Identify which cell holds the provided text, then report its (x, y) central coordinate. 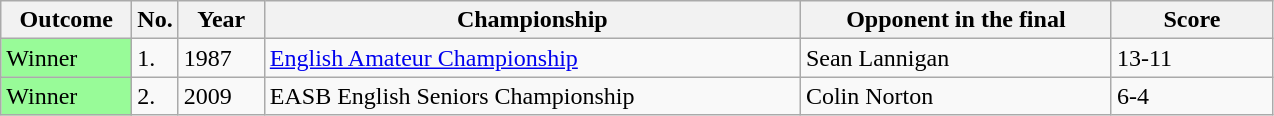
2009 (221, 96)
Opponent in the final (956, 20)
Sean Lannigan (956, 58)
Championship (532, 20)
13-11 (1192, 58)
Colin Norton (956, 96)
EASB English Seniors Championship (532, 96)
6-4 (1192, 96)
No. (155, 20)
Score (1192, 20)
Year (221, 20)
1. (155, 58)
English Amateur Championship (532, 58)
1987 (221, 58)
2. (155, 96)
Outcome (66, 20)
